Pinpoint the cell where the given text exists, returning its (x, y) midpoint coordinate. 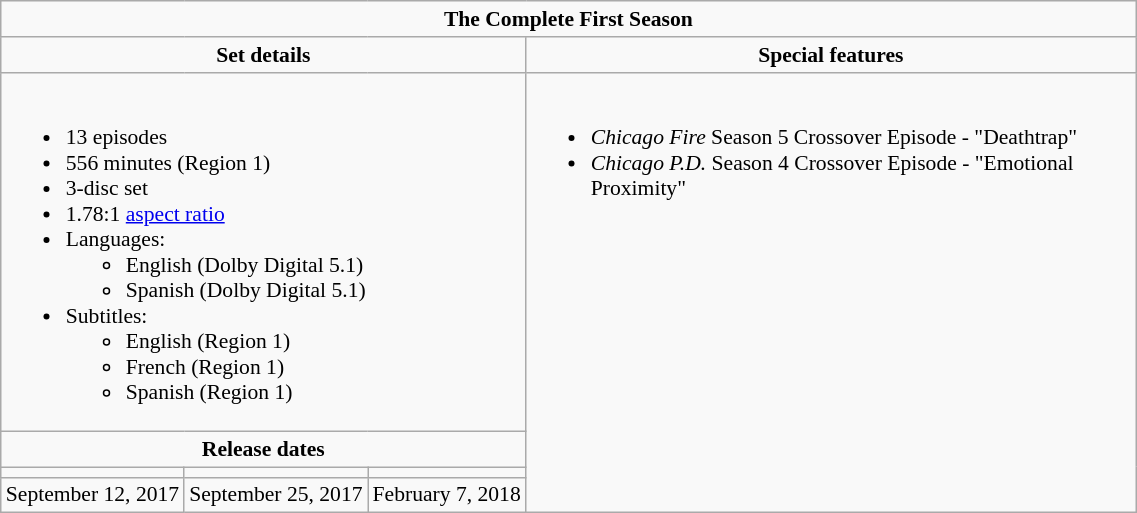
September 12, 2017 (92, 495)
Set details (264, 55)
February 7, 2018 (447, 495)
Special features (831, 55)
The Complete First Season (568, 19)
Release dates (264, 450)
September 25, 2017 (276, 495)
Chicago Fire Season 5 Crossover Episode - "Deathtrap"Chicago P.D. Season 4 Crossover Episode - "Emotional Proximity" (831, 292)
